Search for the cell housing the specified text and yield its (x, y) center coordinate. 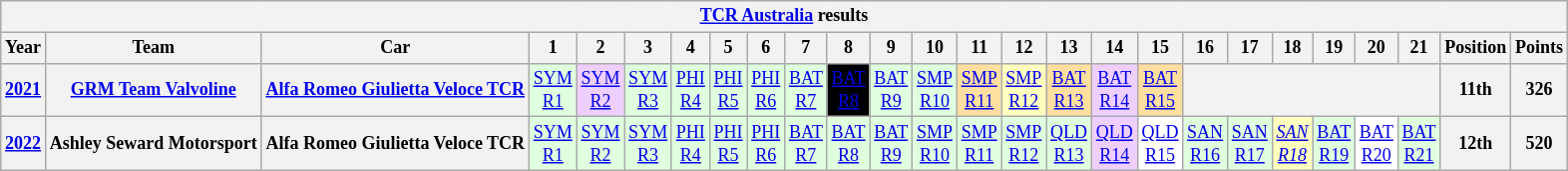
18 (1293, 48)
BATR20 (1376, 144)
2022 (24, 144)
16 (1205, 48)
11 (980, 48)
326 (1540, 90)
20 (1376, 48)
2021 (24, 90)
13 (1069, 48)
Position (1476, 48)
2 (600, 48)
Points (1540, 48)
19 (1335, 48)
10 (936, 48)
Team (154, 48)
6 (766, 48)
3 (648, 48)
5 (728, 48)
14 (1114, 48)
SANR16 (1205, 144)
GRM Team Valvoline (154, 90)
Car (395, 48)
12th (1476, 144)
TCR Australia results (784, 16)
9 (892, 48)
1 (553, 48)
BATR13 (1069, 90)
520 (1540, 144)
4 (690, 48)
QLDR13 (1069, 144)
BATR21 (1418, 144)
SANR17 (1249, 144)
QLDR15 (1160, 144)
7 (806, 48)
Ashley Seward Motorsport (154, 144)
15 (1160, 48)
11th (1476, 90)
BATR15 (1160, 90)
21 (1418, 48)
BATR19 (1335, 144)
17 (1249, 48)
Year (24, 48)
8 (848, 48)
BATR14 (1114, 90)
12 (1023, 48)
SANR18 (1293, 144)
QLDR14 (1114, 144)
